Return [x, y] of the center of cell containing provided text 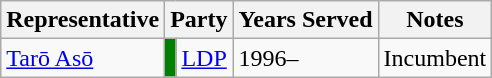
1996– [306, 58]
Party [199, 20]
Years Served [306, 20]
LDP [204, 58]
Notes [435, 20]
Tarō Asō [83, 58]
Incumbent [435, 58]
Representative [83, 20]
